For the text-containing cell, return its midpoint in [X, Y] coordinate format. 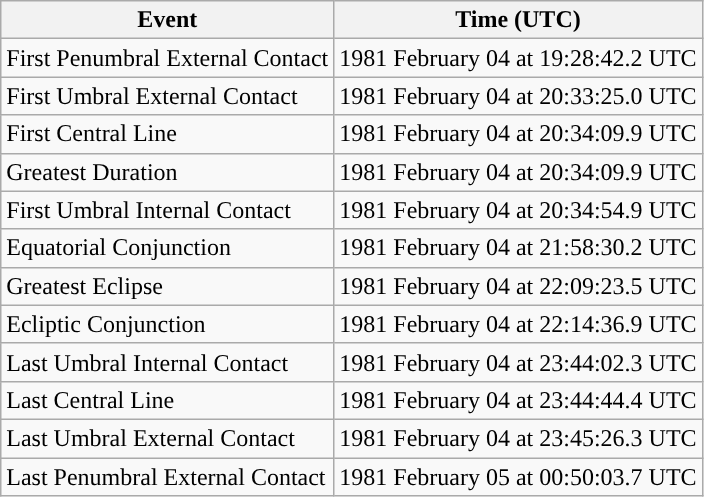
1981 February 04 at 23:45:26.3 UTC [518, 438]
Last Umbral External Contact [168, 438]
First Penumbral External Contact [168, 58]
1981 February 04 at 23:44:44.4 UTC [518, 400]
Event [168, 20]
First Umbral Internal Contact [168, 210]
Equatorial Conjunction [168, 248]
1981 February 04 at 23:44:02.3 UTC [518, 362]
Time (UTC) [518, 20]
1981 February 04 at 20:33:25.0 UTC [518, 96]
Greatest Eclipse [168, 286]
Ecliptic Conjunction [168, 324]
Greatest Duration [168, 172]
1981 February 04 at 22:14:36.9 UTC [518, 324]
1981 February 04 at 22:09:23.5 UTC [518, 286]
1981 February 04 at 20:34:54.9 UTC [518, 210]
1981 February 04 at 21:58:30.2 UTC [518, 248]
1981 February 04 at 19:28:42.2 UTC [518, 58]
Last Central Line [168, 400]
1981 February 05 at 00:50:03.7 UTC [518, 477]
First Umbral External Contact [168, 96]
Last Penumbral External Contact [168, 477]
Last Umbral Internal Contact [168, 362]
First Central Line [168, 134]
